Output the [x, y] coordinate of the center of the cell containing the given text.  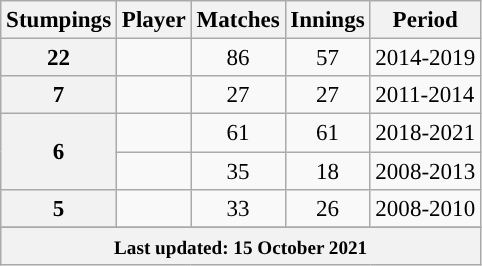
35 [238, 171]
26 [328, 209]
2008-2013 [426, 171]
57 [328, 58]
6 [59, 152]
7 [59, 95]
18 [328, 171]
2011-2014 [426, 95]
Player [154, 20]
22 [59, 58]
33 [238, 209]
Last updated: 15 October 2021 [241, 246]
Period [426, 20]
Matches [238, 20]
86 [238, 58]
5 [59, 209]
Stumpings [59, 20]
2018-2021 [426, 133]
2008-2010 [426, 209]
Innings [328, 20]
2014-2019 [426, 58]
